Identify which cell holds the provided text, then report its [X, Y] central coordinate. 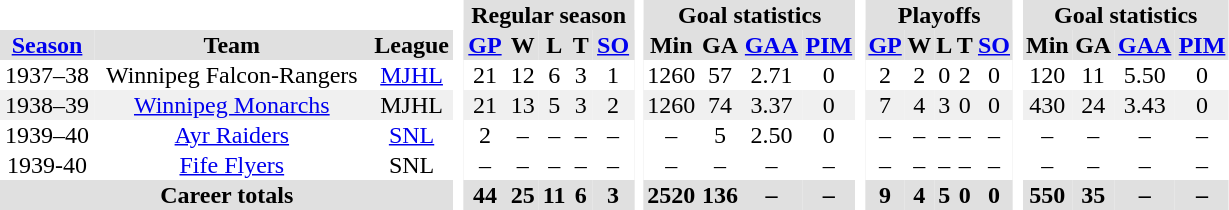
2.50 [772, 135]
League [412, 45]
25 [523, 195]
2520 [672, 195]
Season [47, 45]
Fife Flyers [232, 165]
Team [232, 45]
1938–39 [47, 105]
24 [1093, 105]
1939–40 [47, 135]
57 [720, 75]
1937–38 [47, 75]
3.43 [1144, 105]
430 [1048, 105]
13 [523, 105]
136 [720, 195]
1939-40 [47, 165]
7 [884, 105]
550 [1048, 195]
44 [484, 195]
3.37 [772, 105]
Playoffs [938, 15]
74 [720, 105]
1 [613, 75]
Career totals [227, 195]
Ayr Raiders [232, 135]
Regular season [548, 15]
Winnipeg Monarchs [232, 105]
5.50 [1144, 75]
Winnipeg Falcon-Rangers [232, 75]
35 [1093, 195]
120 [1048, 75]
9 [884, 195]
2.71 [772, 75]
12 [523, 75]
